Extract the (X, Y) coordinate from the center of the cell holding the provided text.  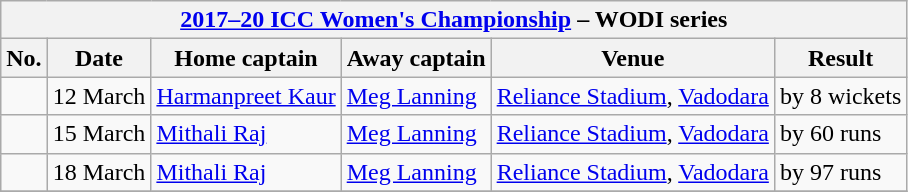
No. (24, 58)
15 March (99, 134)
Harmanpreet Kaur (246, 96)
by 60 runs (840, 134)
18 March (99, 172)
2017–20 ICC Women's Championship – WODI series (454, 20)
12 March (99, 96)
Away captain (416, 58)
by 8 wickets (840, 96)
by 97 runs (840, 172)
Venue (632, 58)
Result (840, 58)
Date (99, 58)
Home captain (246, 58)
